For the text-containing cell, return its midpoint in (X, Y) coordinate format. 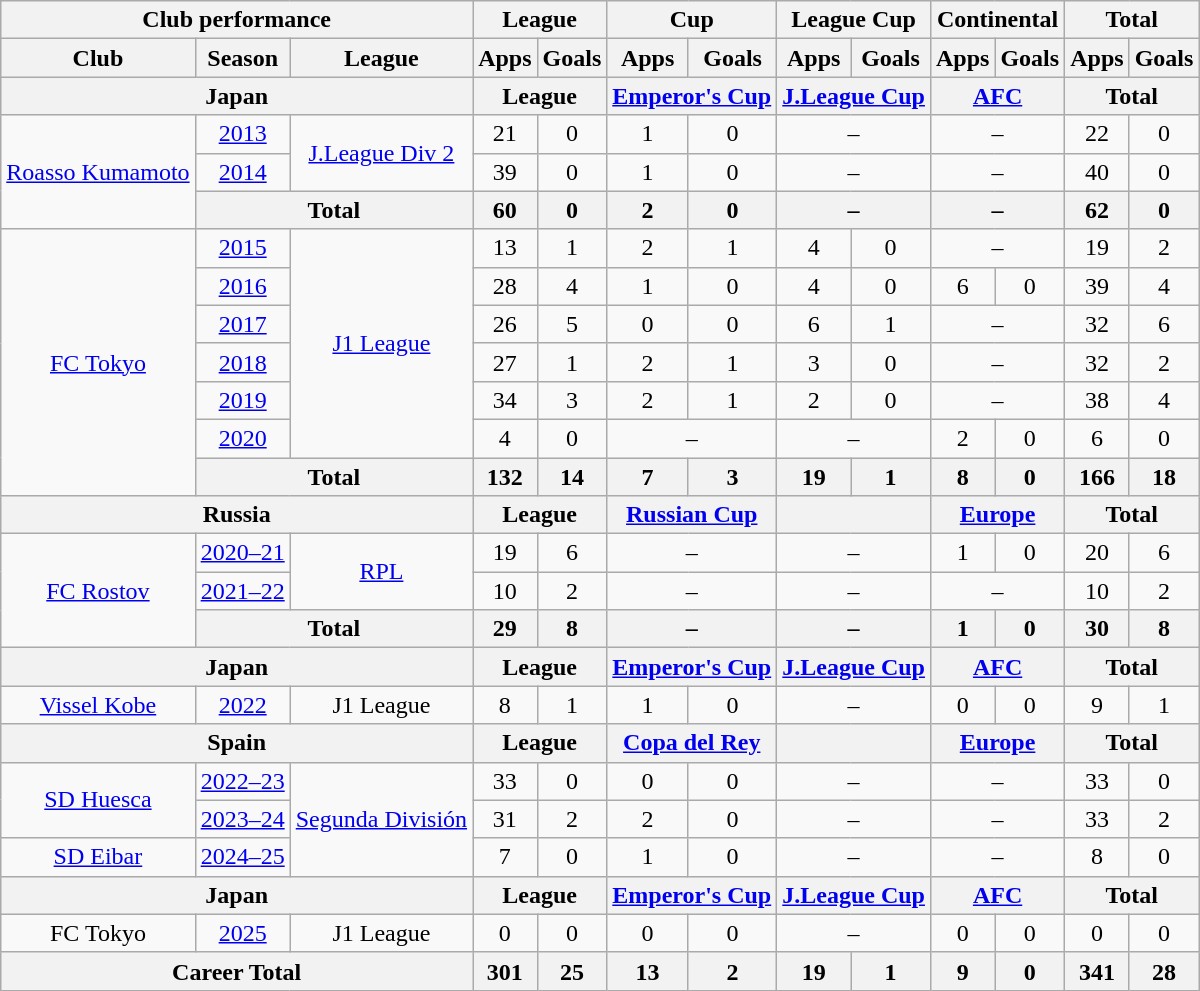
J.League Div 2 (381, 153)
SD Eibar (98, 857)
Segunda División (381, 819)
18 (1164, 477)
2022 (242, 705)
2015 (242, 248)
Club (98, 58)
2014 (242, 172)
21 (505, 134)
341 (1097, 971)
25 (572, 971)
34 (505, 400)
31 (505, 819)
2025 (242, 933)
62 (1097, 210)
5 (572, 324)
40 (1097, 172)
2024–25 (242, 857)
Russia (237, 515)
2020 (242, 438)
166 (1097, 477)
26 (505, 324)
2017 (242, 324)
20 (1097, 553)
60 (505, 210)
Copa del Rey (692, 743)
2016 (242, 286)
Cup (692, 20)
Vissel Kobe (98, 705)
Russian Cup (692, 515)
301 (505, 971)
Roasso Kumamoto (98, 172)
27 (505, 362)
RPL (381, 572)
38 (1097, 400)
2021–22 (242, 591)
FC Rostov (98, 591)
League Cup (854, 20)
30 (1097, 629)
2023–24 (242, 819)
Club performance (237, 20)
22 (1097, 134)
2013 (242, 134)
SD Huesca (98, 800)
132 (505, 477)
2018 (242, 362)
Spain (237, 743)
Career Total (237, 971)
Continental (997, 20)
2019 (242, 400)
29 (505, 629)
2020–21 (242, 553)
Season (242, 58)
14 (572, 477)
2022–23 (242, 781)
